Return the [x, y] coordinate for the center point of the cell that contains the specified text.  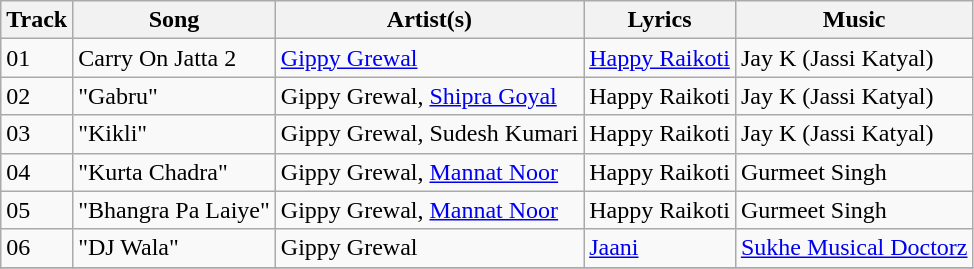
Song [174, 20]
Gippy Grewal, Sudesh Kumari [429, 134]
Track [37, 20]
"Kurta Chadra" [174, 172]
"Bhangra Pa Laiye" [174, 210]
02 [37, 96]
Carry On Jatta 2 [174, 58]
"Kikli" [174, 134]
01 [37, 58]
Sukhe Musical Doctorz [854, 248]
Music [854, 20]
"Gabru" [174, 96]
03 [37, 134]
06 [37, 248]
Artist(s) [429, 20]
04 [37, 172]
05 [37, 210]
"DJ Wala" [174, 248]
Jaani [660, 248]
Gippy Grewal, Shipra Goyal [429, 96]
Lyrics [660, 20]
